Extract the [x, y] coordinate from the center of the cell holding the provided text.  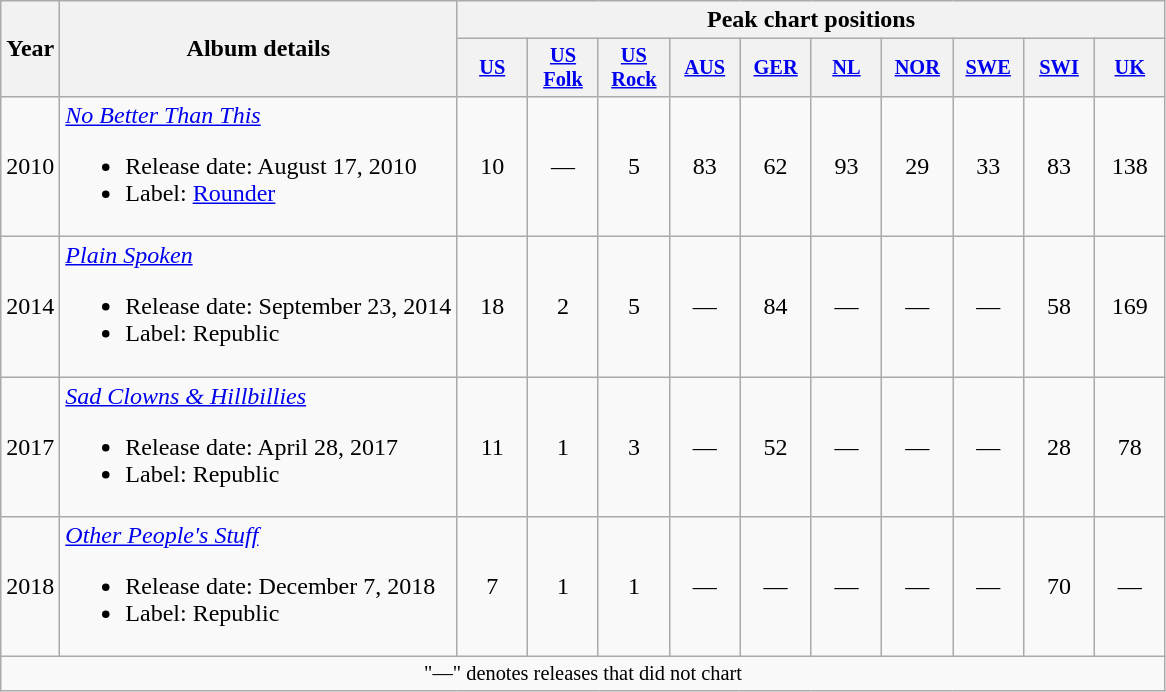
NOR [918, 68]
No Better Than ThisRelease date: August 17, 2010Label: Rounder [258, 166]
2014 [30, 307]
US [492, 68]
"—" denotes releases that did not chart [584, 674]
SWE [988, 68]
Year [30, 49]
Sad Clowns & HillbilliesRelease date: April 28, 2017Label: Republic [258, 447]
US Rock [634, 68]
7 [492, 587]
70 [1060, 587]
58 [1060, 307]
GER [776, 68]
93 [846, 166]
2 [564, 307]
18 [492, 307]
2010 [30, 166]
AUS [704, 68]
Album details [258, 49]
28 [1060, 447]
Other People's StuffRelease date: December 7, 2018Label: Republic [258, 587]
SWI [1060, 68]
11 [492, 447]
33 [988, 166]
138 [1130, 166]
78 [1130, 447]
10 [492, 166]
UK [1130, 68]
84 [776, 307]
NL [846, 68]
62 [776, 166]
52 [776, 447]
Plain SpokenRelease date: September 23, 2014Label: Republic [258, 307]
169 [1130, 307]
2018 [30, 587]
29 [918, 166]
US Folk [564, 68]
3 [634, 447]
2017 [30, 447]
Peak chart positions [812, 20]
